Identify which cell holds the provided text, then report its (X, Y) central coordinate. 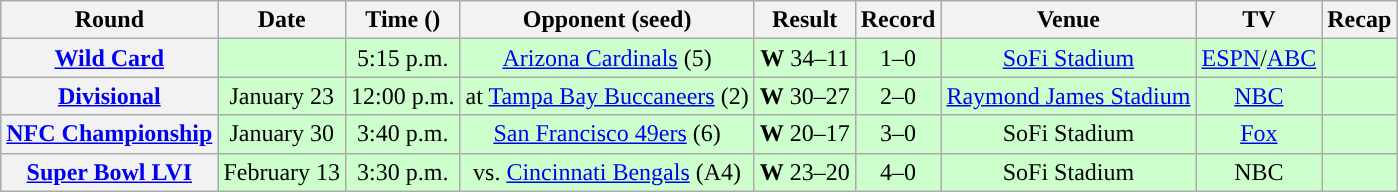
Wild Card (110, 58)
W 20–17 (804, 134)
Record (898, 20)
1–0 (898, 58)
Date (282, 20)
W 30–27 (804, 96)
2–0 (898, 96)
NFC Championship (110, 134)
vs. Cincinnati Bengals (A4) (607, 172)
Result (804, 20)
Opponent (seed) (607, 20)
3:30 p.m. (403, 172)
Round (110, 20)
Recap (1360, 20)
3–0 (898, 134)
Super Bowl LVI (110, 172)
January 30 (282, 134)
3:40 p.m. (403, 134)
at Tampa Bay Buccaneers (2) (607, 96)
Venue (1068, 20)
12:00 p.m. (403, 96)
W 34–11 (804, 58)
W 23–20 (804, 172)
4–0 (898, 172)
Divisional (110, 96)
Fox (1259, 134)
Raymond James Stadium (1068, 96)
January 23 (282, 96)
Arizona Cardinals (5) (607, 58)
San Francisco 49ers (6) (607, 134)
ESPN/ABC (1259, 58)
February 13 (282, 172)
5:15 p.m. (403, 58)
TV (1259, 20)
Time () (403, 20)
